Capture the cell that displays the provided text and extract its [x, y] central coordinate. 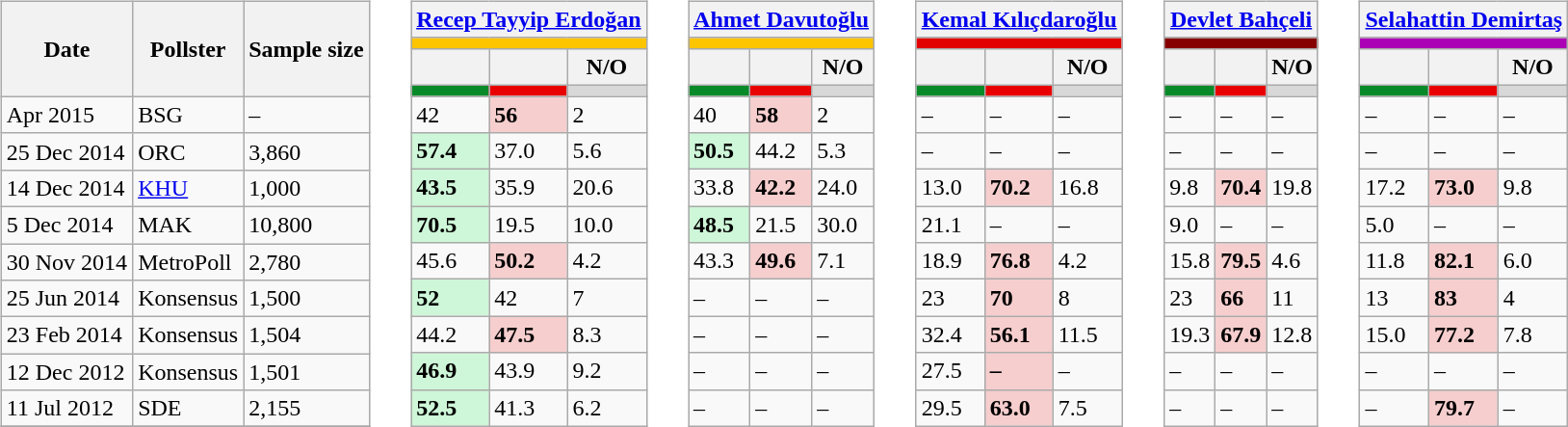
41.3 [528, 408]
43.9 [528, 371]
32.4 [950, 334]
56 [528, 115]
76.8 [1019, 261]
82.1 [1464, 261]
5.0 [1395, 225]
14 Dec 2014 [66, 188]
Kemal Kılıçdaroğlu [1019, 19]
25 Jun 2014 [66, 299]
2,155 [306, 409]
ORC [189, 151]
63.0 [1019, 408]
12.8 [1293, 334]
11.8 [1395, 261]
50.5 [719, 151]
Selahattin Demirtaş [1464, 19]
2,780 [306, 261]
24.0 [844, 188]
6.0 [1533, 261]
52 [451, 298]
8.3 [607, 334]
13 [1395, 298]
70.2 [1019, 188]
25 Dec 2014 [66, 151]
7.8 [1533, 334]
13.0 [950, 188]
7 [607, 298]
15.8 [1190, 261]
SDE [189, 409]
37.0 [528, 151]
19.8 [1293, 188]
5.3 [844, 151]
3,860 [306, 151]
70.4 [1241, 188]
46.9 [451, 371]
35.9 [528, 188]
73.0 [1464, 188]
11.5 [1087, 334]
16.8 [1087, 188]
8 [1087, 298]
KHU [189, 188]
43.5 [451, 188]
19.5 [528, 225]
11 Jul 2012 [66, 409]
21.5 [781, 225]
21.1 [950, 225]
1,501 [306, 372]
30 Nov 2014 [66, 261]
49.6 [781, 261]
50.2 [528, 261]
70 [1019, 298]
Pollster [189, 48]
18.9 [950, 261]
23 Feb 2014 [66, 335]
56.1 [1019, 334]
43.3 [719, 261]
70.5 [451, 225]
20.6 [607, 188]
9.0 [1190, 225]
Sample size [306, 48]
33.8 [719, 188]
Apr 2015 [66, 115]
Ahmet Davutoğlu [782, 19]
5.6 [607, 151]
79.7 [1464, 408]
40 [719, 115]
15.0 [1395, 334]
7.5 [1087, 408]
BSG [189, 115]
52.5 [451, 408]
Recep Tayyip Erdoğan [529, 19]
66 [1241, 298]
4.6 [1293, 261]
1,500 [306, 299]
77.2 [1464, 334]
MAK [189, 225]
10.0 [607, 225]
83 [1464, 298]
42.2 [781, 188]
1,000 [306, 188]
12 Dec 2012 [66, 372]
Devlet Bahçeli [1241, 19]
17.2 [1395, 188]
10,800 [306, 225]
1,504 [306, 335]
29.5 [950, 408]
79.5 [1241, 261]
6.2 [607, 408]
4 [1533, 298]
11 [1293, 298]
57.4 [451, 151]
MetroPoll [189, 261]
67.9 [1241, 334]
58 [781, 115]
Date [66, 48]
30.0 [844, 225]
19.3 [1190, 334]
9.2 [607, 371]
27.5 [950, 371]
48.5 [719, 225]
45.6 [451, 261]
5 Dec 2014 [66, 225]
47.5 [528, 334]
7.1 [844, 261]
